Return the (x, y) coordinate for the center point of the cell that contains the specified text.  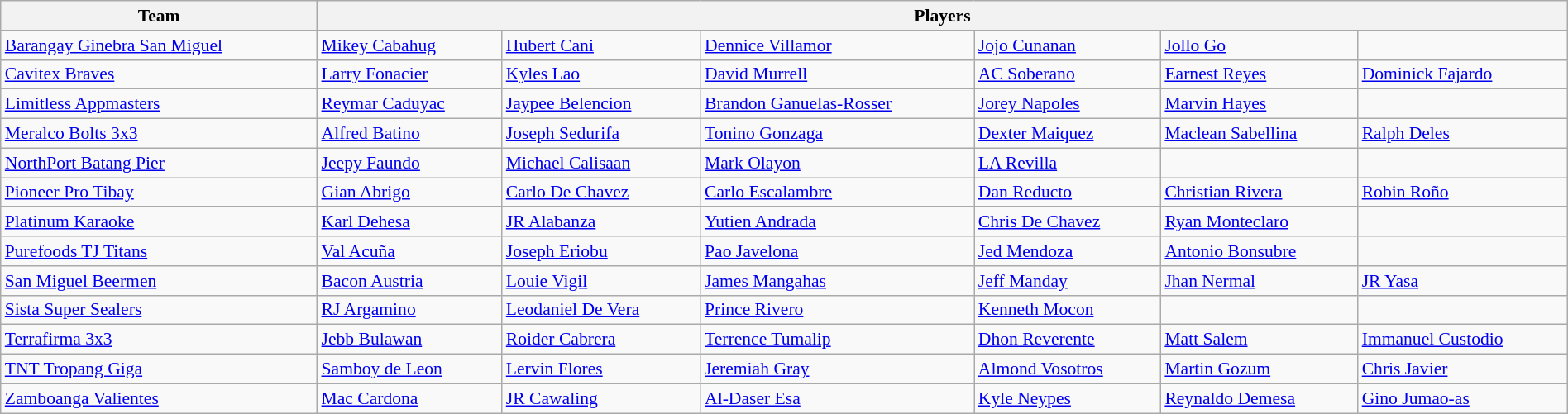
Antonio Bonsubre (1259, 251)
Brandon Ganuelas-Rosser (837, 104)
Maclean Sabellina (1259, 134)
Zamboanga Valientes (159, 398)
James Mangahas (837, 281)
Dhon Reverente (1068, 340)
Jebb Bulawan (410, 340)
Jeremiah Gray (837, 369)
Jeepy Faundo (410, 163)
Roider Cabrera (601, 340)
Terrafirma 3x3 (159, 340)
Samboy de Leon (410, 369)
Matt Salem (1259, 340)
Almond Vosotros (1068, 369)
Gino Jumao-as (1463, 398)
San Miguel Beermen (159, 281)
Sista Super Sealers (159, 310)
Pioneer Pro Tibay (159, 193)
Team (159, 16)
Dexter Maiquez (1068, 134)
Mac Cardona (410, 398)
NorthPort Batang Pier (159, 163)
Meralco Bolts 3x3 (159, 134)
Bacon Austria (410, 281)
Martin Gozum (1259, 369)
Barangay Ginebra San Miguel (159, 45)
Mikey Cabahug (410, 45)
Kyle Neypes (1068, 398)
Limitless Appmasters (159, 104)
Jed Mendoza (1068, 251)
Jeff Manday (1068, 281)
Dominick Fajardo (1463, 74)
David Murrell (837, 74)
Purefoods TJ Titans (159, 251)
Immanuel Custodio (1463, 340)
Robin Roño (1463, 193)
Kyles Lao (601, 74)
Christian Rivera (1259, 193)
TNT Tropang Giga (159, 369)
Louie Vigil (601, 281)
Al-Daser Esa (837, 398)
Joseph Eriobu (601, 251)
Carlo Escalambre (837, 193)
Jhan Nermal (1259, 281)
Terrence Tumalip (837, 340)
Larry Fonacier (410, 74)
Jaypee Belencion (601, 104)
Reynaldo Demesa (1259, 398)
Alfred Batino (410, 134)
Michael Calisaan (601, 163)
Kenneth Mocon (1068, 310)
Dan Reducto (1068, 193)
Marvin Hayes (1259, 104)
Cavitex Braves (159, 74)
Mark Olayon (837, 163)
Prince Rivero (837, 310)
Players (943, 16)
Karl Dehesa (410, 222)
Reymar Caduyac (410, 104)
Chris Javier (1463, 369)
Chris De Chavez (1068, 222)
Yutien Andrada (837, 222)
Jojo Cunanan (1068, 45)
Tonino Gonzaga (837, 134)
Dennice Villamor (837, 45)
Gian Abrigo (410, 193)
Ryan Monteclaro (1259, 222)
Pao Javelona (837, 251)
AC Soberano (1068, 74)
Lervin Flores (601, 369)
Joseph Sedurifa (601, 134)
Leodaniel De Vera (601, 310)
Val Acuña (410, 251)
Earnest Reyes (1259, 74)
JR Cawaling (601, 398)
Jorey Napoles (1068, 104)
Ralph Deles (1463, 134)
JR Yasa (1463, 281)
Jollo Go (1259, 45)
JR Alabanza (601, 222)
LA Revilla (1068, 163)
Platinum Karaoke (159, 222)
Carlo De Chavez (601, 193)
Hubert Cani (601, 45)
RJ Argamino (410, 310)
